Find where the given text appears and provide that cell's center as (X, Y) coordinate. 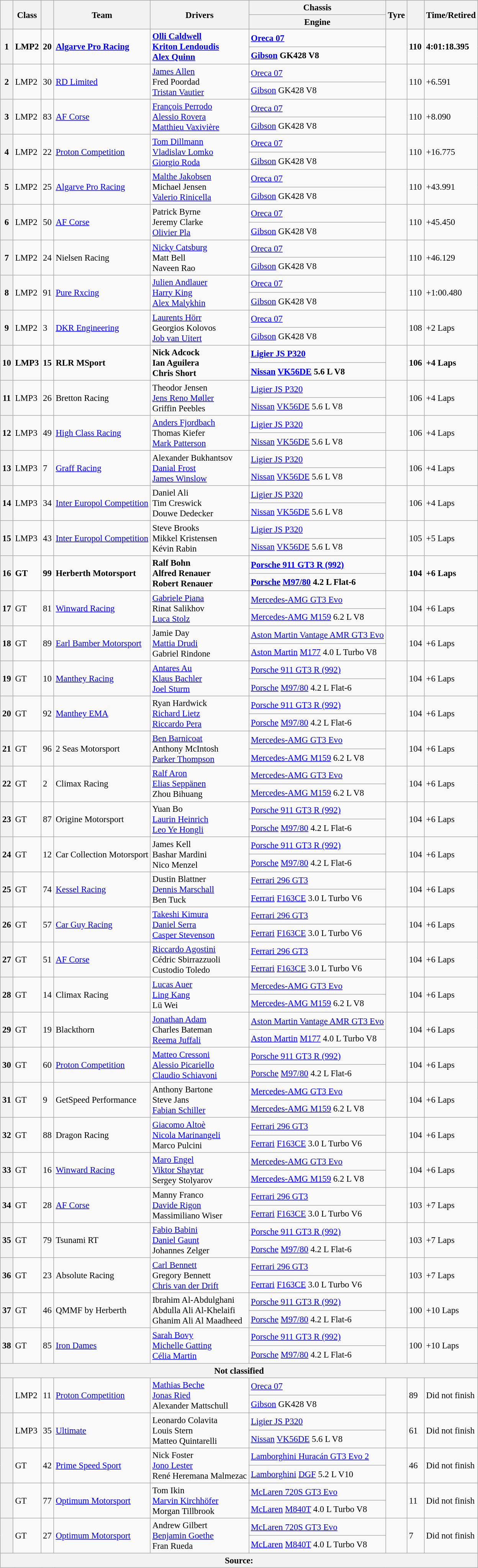
Laurents Hörr Georgios Kolovos Job van Uitert (199, 328)
60 (47, 1065)
79 (47, 1240)
81 (47, 609)
74 (47, 889)
17 (7, 609)
+1:00.480 (451, 292)
Tsunami RT (102, 1240)
James Kell Bashar Mardini Nico Menzel (199, 854)
Andrew Gilbert Benjamin Goethe Fran Rueda (199, 1536)
85 (47, 1346)
1 (7, 47)
Earl Bamber Motorsport (102, 644)
4:01:18.395 (451, 47)
François Perrodo Alessio Rovera Matthieu Vaxivière (199, 117)
Lamborghini Huracán GT3 Evo 2 (318, 1456)
Jamie Day Mattia Drudi Gabriel Rindone (199, 644)
61 (416, 1430)
Lucas Auer Ling Kang Lü Wei (199, 995)
Nick Foster Jono Lester René Heremana Malmezac (199, 1465)
Maro Engel Viktor Shaytar Sergey Stolyarov (199, 1170)
Nick Adcock Ian Aguilera Chris Short (199, 363)
Tom Dillmann Vladislav Lomko Giorgio Roda (199, 152)
Iron Dames (102, 1346)
Pure Rxcing (102, 292)
Malthe Jakobsen Michael Jensen Valerio Rinicella (199, 187)
RD Limited (102, 82)
+45.450 (451, 222)
38 (7, 1346)
87 (47, 819)
Steve Brooks Mikkel Kristensen Kévin Rabin (199, 538)
Team (102, 15)
+5 Laps (451, 538)
Kessel Racing (102, 889)
Antares Au Klaus Bachler Joel Sturm (199, 679)
Manthey Racing (102, 679)
Alexander Bukhantsov Danial Frost James Winslow (199, 468)
Ralf Bohn Alfred Renauer Robert Renauer (199, 573)
Ultimate (102, 1430)
49 (47, 433)
33 (7, 1170)
+6.591 (451, 82)
Car Collection Motorsport (102, 854)
Not classified (239, 1371)
Chassis (318, 8)
57 (47, 924)
Patrick Byrne Jeremy Clarke Olivier Pla (199, 222)
Bretton Racing (102, 398)
Yuan Bo Laurin Heinrich Leo Ye Hongli (199, 819)
51 (47, 960)
Manthey EMA (102, 714)
+16.775 (451, 152)
42 (47, 1465)
Engine (318, 22)
QMMF by Herberth (102, 1311)
Car Guy Racing (102, 924)
Tyre (396, 15)
Julien Andlauer Harry King Alex Malykhin (199, 292)
8 (7, 292)
Theodor Jensen Jens Reno Møller Griffin Peebles (199, 398)
Gabriele Piana Rinat Salikhov Luca Stolz (199, 609)
Tom Ikin Marvin Kirchhöfer Morgan Tillbrook (199, 1501)
+43.991 (451, 187)
Nielsen Racing (102, 258)
43 (47, 538)
21 (7, 749)
83 (47, 117)
99 (47, 573)
Class (27, 15)
Herberth Motorsport (102, 573)
DKR Engineering (102, 328)
Mathias Beche Jonas Ried Alexander Mattschull (199, 1395)
91 (47, 292)
Jonathan Adam Charles Bateman Reema Juffali (199, 1030)
96 (47, 749)
Fabio Babini Daniel Gaunt Johannes Zelger (199, 1240)
GetSpeed Performance (102, 1100)
6 (7, 222)
31 (7, 1100)
50 (47, 222)
Graff Racing (102, 468)
Daniel Ali Tim Creswick Douwe Dedecker (199, 503)
92 (47, 714)
Ben Barnicoat Anthony McIntosh Parker Thompson (199, 749)
Time/Retired (451, 15)
Anders Fjordbach Thomas Kiefer Mark Patterson (199, 433)
77 (47, 1501)
Carl Bennett Gregory Bennett Chris van der Drift (199, 1276)
+2 Laps (451, 328)
Giacomo Altoè Nicola Marinangeli Marco Pulcini (199, 1135)
High Class Racing (102, 433)
36 (7, 1276)
108 (416, 328)
+8.090 (451, 117)
29 (7, 1030)
Prime Speed Sport (102, 1465)
2 Seas Motorsport (102, 749)
Ralf Aron Elias Seppänen Zhou Bihuang (199, 784)
Manny Franco Davide Rigon Massimiliano Wiser (199, 1205)
Origine Motorsport (102, 819)
Sarah Bovy Michelle Gatting Célia Martin (199, 1346)
18 (7, 644)
Absolute Racing (102, 1276)
4 (7, 152)
Lamborghini DGF 5.2 L V10 (318, 1474)
37 (7, 1311)
Riccardo Agostini Cédric Sbirrazzuoli Custodio Toledo (199, 960)
Nicky Catsburg Matt Bell Naveen Rao (199, 258)
13 (7, 468)
Anthony Bartone Steve Jans Fabian Schiller (199, 1100)
+46.129 (451, 258)
Blackthorn (102, 1030)
Dustin Blattner Dennis Marschall Ben Tuck (199, 889)
5 (7, 187)
Drivers (199, 15)
RLR MSport (102, 363)
105 (416, 538)
Takeshi Kimura Daniel Serra Casper Stevenson (199, 924)
Dragon Racing (102, 1135)
Ryan Hardwick Richard Lietz Riccardo Pera (199, 714)
Olli Caldwell Kriton Lendoudis Alex Quinn (199, 47)
32 (7, 1135)
88 (47, 1135)
Source: (239, 1560)
James Allen Fred Poordad Tristan Vautier (199, 82)
Matteo Cressoni Alessio Picariello Claudio Schiavoni (199, 1065)
Leonardo Colavita Louis Stern Matteo Quintarelli (199, 1430)
Ibrahim Al-Abdulghani Abdulla Ali Al-Khelaifi Ghanim Ali Al Maadheed (199, 1311)
